Detect which cell encompasses the target text, then output its [X, Y] center coordinate. 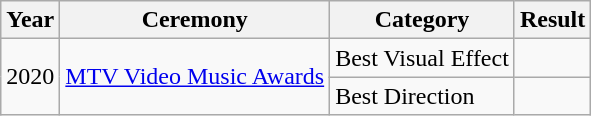
Year [30, 20]
Best Visual Effect [422, 58]
2020 [30, 77]
Category [422, 20]
Ceremony [195, 20]
MTV Video Music Awards [195, 77]
Result [552, 20]
Best Direction [422, 96]
